Scan for the cell matching the given text and deliver its [X, Y] coordinate at center. 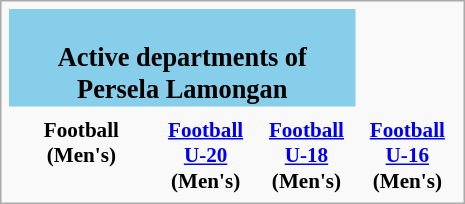
Football U-16 (Men's) [407, 155]
Football U-18 (Men's) [307, 155]
Active departments ofPersela Lamongan [182, 58]
Football (Men's) [82, 155]
Football U-20 (Men's) [206, 155]
